Scan for the cell matching the given text and deliver its [x, y] coordinate at center. 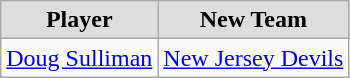
Player [80, 20]
New Team [254, 20]
New Jersey Devils [254, 58]
Doug Sulliman [80, 58]
